Detect which cell encompasses the target text, then output its [x, y] center coordinate. 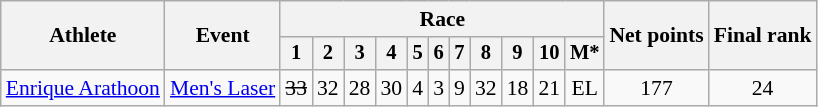
Men's Laser [222, 88]
Athlete [83, 36]
21 [549, 88]
8 [486, 54]
Race [442, 19]
M* [584, 54]
177 [656, 88]
6 [438, 54]
10 [549, 54]
5 [418, 54]
30 [391, 88]
1 [296, 54]
Enrique Arathoon [83, 88]
33 [296, 88]
24 [763, 88]
7 [460, 54]
EL [584, 88]
2 [328, 54]
18 [518, 88]
Net points [656, 36]
28 [360, 88]
Event [222, 36]
Final rank [763, 36]
